Detect which cell encompasses the target text, then output its (X, Y) center coordinate. 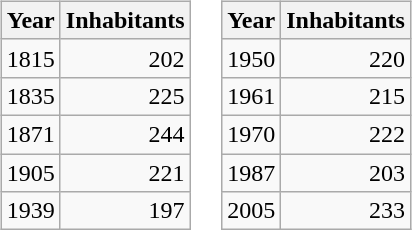
244 (125, 134)
197 (125, 211)
1835 (30, 96)
222 (346, 134)
220 (346, 58)
1871 (30, 134)
1815 (30, 58)
202 (125, 58)
1939 (30, 211)
1970 (252, 134)
1905 (30, 173)
215 (346, 96)
1950 (252, 58)
1961 (252, 96)
221 (125, 173)
233 (346, 211)
203 (346, 173)
225 (125, 96)
1987 (252, 173)
2005 (252, 211)
